Extract the [X, Y] coordinate from the center of the cell holding the provided text.  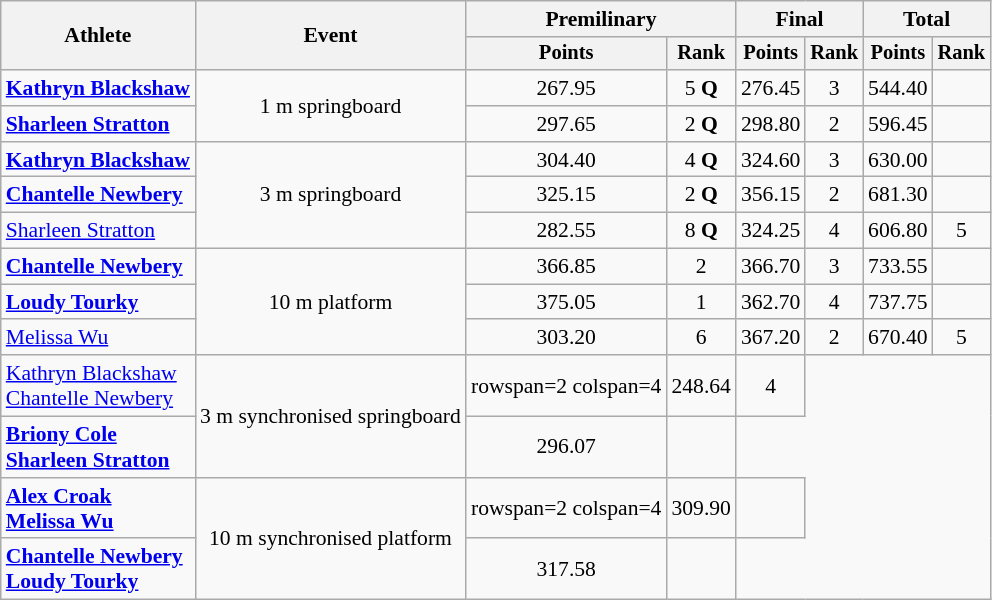
282.55 [566, 231]
303.20 [566, 338]
1 [700, 302]
596.45 [898, 124]
Total [926, 19]
6 [700, 338]
375.05 [566, 302]
297.65 [566, 124]
Final [800, 19]
325.15 [566, 195]
606.80 [898, 231]
8 Q [700, 231]
366.70 [770, 267]
248.64 [700, 386]
362.70 [770, 302]
3 m synchronised springboard [330, 416]
298.80 [770, 124]
Event [330, 36]
Kathryn BlackshawChantelle Newbery [98, 386]
Alex CroakMelissa Wu [98, 508]
267.95 [566, 88]
Premilinary [601, 19]
276.45 [770, 88]
681.30 [898, 195]
Melissa Wu [98, 338]
367.20 [770, 338]
317.58 [566, 570]
733.55 [898, 267]
324.60 [770, 160]
670.40 [898, 338]
630.00 [898, 160]
324.25 [770, 231]
Chantelle NewberyLoudy Tourky [98, 570]
10 m synchronised platform [330, 539]
544.40 [898, 88]
737.75 [898, 302]
10 m platform [330, 302]
Athlete [98, 36]
356.15 [770, 195]
1 m springboard [330, 106]
366.85 [566, 267]
309.90 [700, 508]
3 m springboard [330, 196]
5 Q [700, 88]
4 Q [700, 160]
304.40 [566, 160]
Loudy Tourky [98, 302]
296.07 [566, 448]
Briony ColeSharleen Stratton [98, 448]
